Locate the cell with the specified text and output its [x, y] center coordinate. 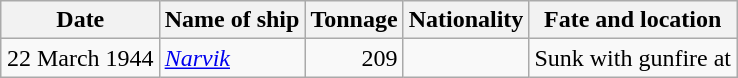
Sunk with gunfire at [633, 58]
22 March 1944 [80, 58]
Tonnage [354, 20]
209 [354, 58]
Name of ship [232, 20]
Fate and location [633, 20]
Narvik [232, 58]
Nationality [466, 20]
Date [80, 20]
